Find where the given text appears and provide that cell's center as [X, Y] coordinate. 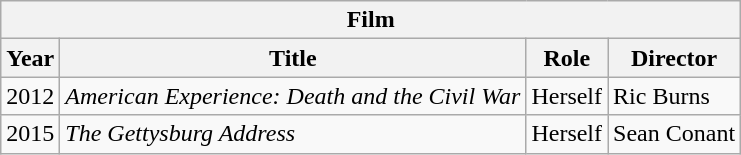
2012 [30, 96]
Ric Burns [674, 96]
2015 [30, 134]
Role [567, 58]
Film [371, 20]
American Experience: Death and the Civil War [293, 96]
The Gettysburg Address [293, 134]
Sean Conant [674, 134]
Title [293, 58]
Director [674, 58]
Year [30, 58]
